Capture the cell that displays the provided text and extract its (x, y) central coordinate. 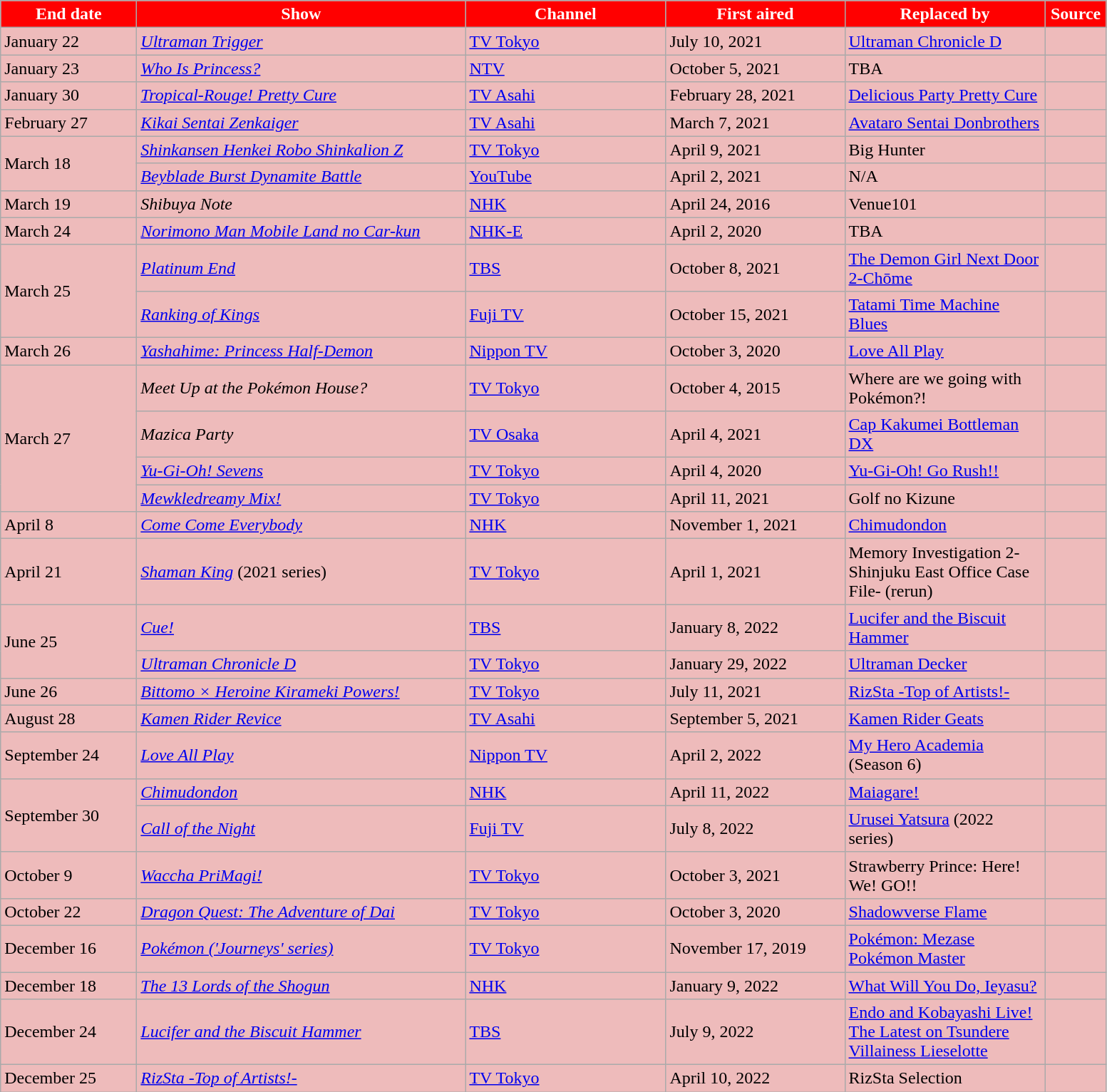
July 11, 2021 (756, 691)
September 30 (68, 815)
July 9, 2022 (756, 1032)
July 10, 2021 (756, 41)
Cue! (301, 627)
January 9, 2022 (756, 986)
Meet Up at the Pokémon House? (301, 388)
October 15, 2021 (756, 314)
Cap Kakumei Bottleman DX (945, 435)
March 26 (68, 351)
Big Hunter (945, 150)
April 11, 2021 (756, 498)
October 5, 2021 (756, 68)
Memory Investigation 2-Shinjuku East Office Case File- (rerun) (945, 572)
September 24 (68, 756)
Maiagare! (945, 792)
Venue101 (945, 204)
June 25 (68, 642)
April 1, 2021 (756, 572)
NTV (566, 68)
Avataro Sentai Donbrothers (945, 123)
April 2, 2020 (756, 231)
N/A (945, 177)
April 2, 2022 (756, 756)
July 8, 2022 (756, 828)
What Will You Do, Ieyasu? (945, 986)
October 8, 2021 (756, 268)
Tropical-Rouge! Pretty Cure (301, 96)
NHK-E (566, 231)
Strawberry Prince: Here! We! GO!! (945, 875)
Kikai Sentai Zenkaiger (301, 123)
Golf no Kizune (945, 498)
March 19 (68, 204)
October 22 (68, 912)
Beyblade Burst Dynamite Battle (301, 177)
Shibuya Note (301, 204)
TV Osaka (566, 435)
February 28, 2021 (756, 96)
November 17, 2019 (756, 948)
First aired (756, 14)
October 9 (68, 875)
April 4, 2021 (756, 435)
Delicious Party Pretty Cure (945, 96)
YouTube (566, 177)
April 10, 2022 (756, 1078)
January 29, 2022 (756, 664)
Where are we going with Pokémon?! (945, 388)
March 18 (68, 163)
Show (301, 14)
March 27 (68, 438)
March 7, 2021 (756, 123)
February 27 (68, 123)
Dragon Quest: The Adventure of Dai (301, 912)
Bittomo × Heroine Kirameki Powers! (301, 691)
RizSta Selection (945, 1078)
October 3, 2021 (756, 875)
My Hero Academia (Season 6) (945, 756)
April 24, 2016 (756, 204)
Who Is Princess? (301, 68)
Ultraman Decker (945, 664)
August 28 (68, 718)
April 4, 2020 (756, 471)
Come Come Everybody (301, 525)
November 1, 2021 (756, 525)
April 8 (68, 525)
Channel (566, 14)
December 24 (68, 1032)
Shadowverse Flame (945, 912)
March 24 (68, 231)
Ultraman Trigger (301, 41)
Platinum End (301, 268)
October 4, 2015 (756, 388)
Mewkledreamy Mix! (301, 498)
Ranking of Kings (301, 314)
Pokémon ('Journeys' series) (301, 948)
Kamen Rider Revice (301, 718)
April 21 (68, 572)
January 22 (68, 41)
Shaman King (2021 series) (301, 572)
December 18 (68, 986)
End date (68, 14)
January 23 (68, 68)
The 13 Lords of the Shogun (301, 986)
January 30 (68, 96)
January 8, 2022 (756, 627)
September 5, 2021 (756, 718)
Source (1076, 14)
The Demon Girl Next Door 2-Chōme (945, 268)
Yashahime: Princess Half-Demon (301, 351)
March 25 (68, 291)
April 9, 2021 (756, 150)
December 25 (68, 1078)
Tatami Time Machine Blues (945, 314)
Norimono Man Mobile Land no Car-kun (301, 231)
Yu-Gi-Oh! Sevens (301, 471)
Pokémon: Mezase Pokémon Master (945, 948)
Endo and Kobayashi Live! The Latest on Tsundere Villainess Lieselotte (945, 1032)
June 26 (68, 691)
Waccha PriMagi! (301, 875)
Mazica Party (301, 435)
Yu-Gi-Oh! Go Rush!! (945, 471)
April 11, 2022 (756, 792)
December 16 (68, 948)
Kamen Rider Geats (945, 718)
April 2, 2021 (756, 177)
Replaced by (945, 14)
Urusei Yatsura (2022 series) (945, 828)
Shinkansen Henkei Robo Shinkalion Z (301, 150)
Call of the Night (301, 828)
